Find where the given text appears and provide that cell's center as (X, Y) coordinate. 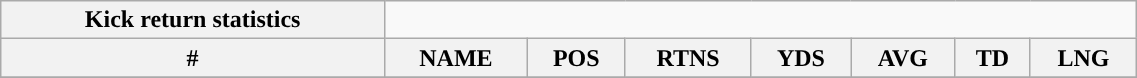
# (193, 58)
Kick return statistics (193, 20)
RTNS (688, 58)
POS (576, 58)
AVG (903, 58)
YDS (801, 58)
NAME (456, 58)
LNG (1084, 58)
TD (992, 58)
